Identify which cell holds the provided text, then report its (x, y) central coordinate. 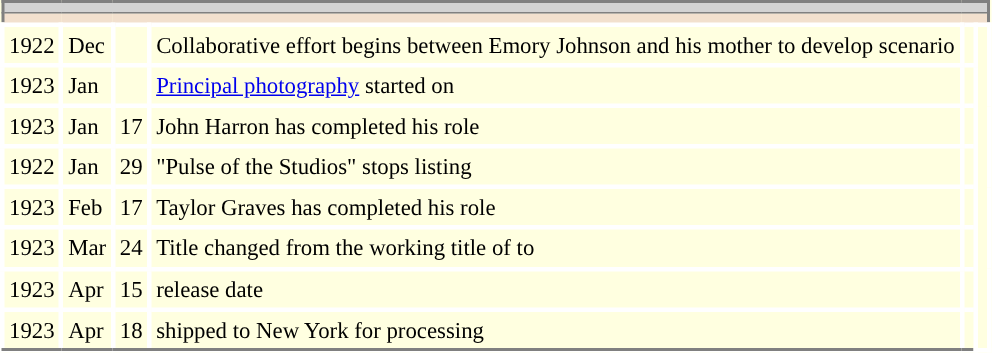
Mar (87, 248)
24 (131, 248)
shipped to New York for processing (555, 330)
release date (555, 290)
Taylor Graves has completed his role (555, 208)
Dec (87, 46)
Title changed from the working title of to (555, 248)
"Pulse of the Studios" stops listing (555, 168)
Collaborative effort begins between Emory Johnson and his mother to develop scenario (555, 46)
Feb (87, 208)
John Harron has completed his role (555, 126)
29 (131, 168)
Principal photography started on (555, 86)
18 (131, 330)
15 (131, 290)
